Find where the given text appears and provide that cell's center as (X, Y) coordinate. 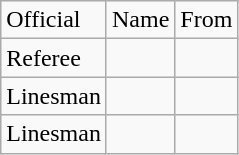
Official (54, 20)
Referee (54, 58)
Name (140, 20)
From (206, 20)
